Determine the (x, y) coordinate at the center of the cell enclosing the given text.  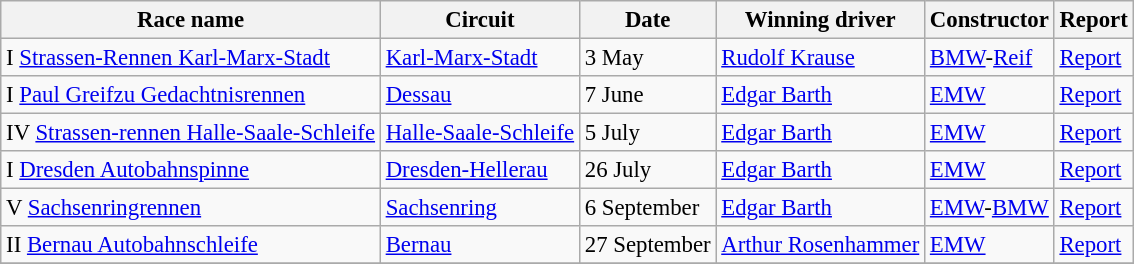
Arthur Rosenhammer (820, 245)
Karl-Marx-Stadt (480, 58)
27 September (647, 245)
BMW-Reif (990, 58)
Sachsenring (480, 208)
Constructor (990, 20)
Rudolf Krause (820, 58)
Dessau (480, 95)
Dresden-Hellerau (480, 170)
5 July (647, 133)
Date (647, 20)
26 July (647, 170)
Halle-Saale-Schleife (480, 133)
EMW-BMW (990, 208)
3 May (647, 58)
Bernau (480, 245)
V Sachsenringrennen (191, 208)
I Dresden Autobahnspinne (191, 170)
6 September (647, 208)
I Strassen-Rennen Karl-Marx-Stadt (191, 58)
7 June (647, 95)
Circuit (480, 20)
II Bernau Autobahnschleife (191, 245)
Race name (191, 20)
IV Strassen-rennen Halle-Saale-Schleife (191, 133)
I Paul Greifzu Gedachtnisrennen (191, 95)
Winning driver (820, 20)
